Extract the (x, y) coordinate from the center of the cell holding the provided text.  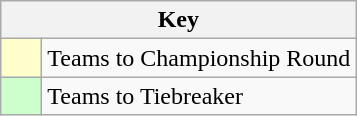
Key (178, 20)
Teams to Tiebreaker (199, 96)
Teams to Championship Round (199, 58)
